Find where the given text appears and provide that cell's center as (X, Y) coordinate. 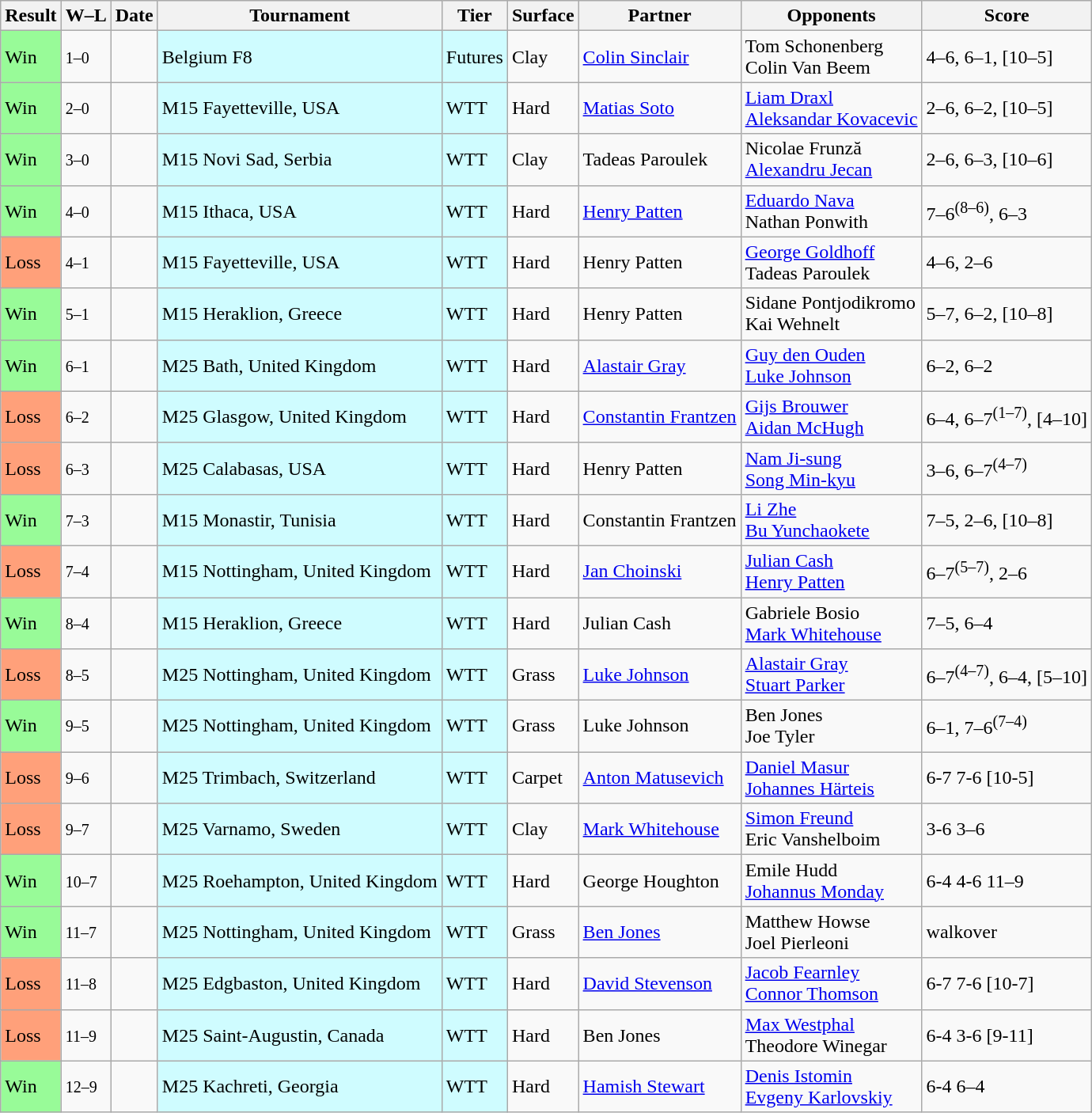
M25 Roehampton, United Kingdom (299, 880)
11–9 (85, 1035)
Date (135, 16)
M25 Glasgow, United Kingdom (299, 416)
M25 Edgbaston, United Kingdom (299, 983)
Hamish Stewart (660, 1086)
Julian Cash (660, 622)
3–0 (85, 160)
5–1 (85, 313)
8–5 (85, 674)
Tom Schonenberg Colin Van Beem (831, 57)
Matias Soto (660, 108)
Gijs Brouwer Aidan McHugh (831, 416)
M25 Kachreti, Georgia (299, 1086)
1–0 (85, 57)
7–5, 2–6, [10–8] (1007, 519)
7–6(8–6), 6–3 (1007, 211)
Matthew Howse Joel Pierleoni (831, 933)
M25 Varnamo, Sweden (299, 830)
M15 Monastir, Tunisia (299, 519)
Anton Matusevich (660, 777)
Futures (475, 57)
Tadeas Paroulek (660, 160)
Emile Hudd Johannus Monday (831, 880)
Simon Freund Eric Vanshelboim (831, 830)
M15 Novi Sad, Serbia (299, 160)
Julian Cash Henry Patten (831, 572)
Partner (660, 16)
11–8 (85, 983)
3-6 3–6 (1007, 830)
4–0 (85, 211)
6-4 6–4 (1007, 1086)
6–7(5–7), 2–6 (1007, 572)
6–4, 6–7(1–7), [4–10] (1007, 416)
M25 Saint-Augustin, Canada (299, 1035)
Carpet (543, 777)
Colin Sinclair (660, 57)
Liam Draxl Aleksandar Kovacevic (831, 108)
Eduardo Nava Nathan Ponwith (831, 211)
Denis Istomin Evgeny Karlovskiy (831, 1086)
M15 Ithaca, USA (299, 211)
2–0 (85, 108)
6-7 7-6 [10-5] (1007, 777)
Guy den Ouden Luke Johnson (831, 366)
6-7 7-6 [10-7] (1007, 983)
Mark Whitehouse (660, 830)
2–6, 6–3, [10–6] (1007, 160)
7–4 (85, 572)
8–4 (85, 622)
6–3 (85, 469)
Gabriele Bosio Mark Whitehouse (831, 622)
5–7, 6–2, [10–8] (1007, 313)
2–6, 6–2, [10–5] (1007, 108)
Li Zhe Bu Yunchaokete (831, 519)
Max Westphal Theodore Winegar (831, 1035)
Surface (543, 16)
M25 Bath, United Kingdom (299, 366)
4–6, 2–6 (1007, 263)
Score (1007, 16)
6-4 3-6 [9-11] (1007, 1035)
M25 Calabasas, USA (299, 469)
Jan Choinski (660, 572)
4–1 (85, 263)
George Goldhoff Tadeas Paroulek (831, 263)
M25 Trimbach, Switzerland (299, 777)
George Houghton (660, 880)
7–5, 6–4 (1007, 622)
9–5 (85, 727)
Sidane Pontjodikromo Kai Wehnelt (831, 313)
4–6, 6–1, [10–5] (1007, 57)
David Stevenson (660, 983)
11–7 (85, 933)
12–9 (85, 1086)
Tournament (299, 16)
Nicolae Frunză Alexandru Jecan (831, 160)
7–3 (85, 519)
W–L (85, 16)
Ben Jones Joe Tyler (831, 727)
10–7 (85, 880)
6-4 4-6 11–9 (1007, 880)
9–6 (85, 777)
Daniel Masur Johannes Härteis (831, 777)
3–6, 6–7(4–7) (1007, 469)
6–2, 6–2 (1007, 366)
Tier (475, 16)
Belgium F8 (299, 57)
Opponents (831, 16)
6–1 (85, 366)
Jacob Fearnley Connor Thomson (831, 983)
Nam Ji-sung Song Min-kyu (831, 469)
walkover (1007, 933)
M15 Nottingham, United Kingdom (299, 572)
Alastair Gray (660, 366)
6–2 (85, 416)
6–7(4–7), 6–4, [5–10] (1007, 674)
Alastair Gray Stuart Parker (831, 674)
Result (31, 16)
6–1, 7–6(7–4) (1007, 727)
9–7 (85, 830)
